Capture the cell that displays the provided text and extract its [x, y] central coordinate. 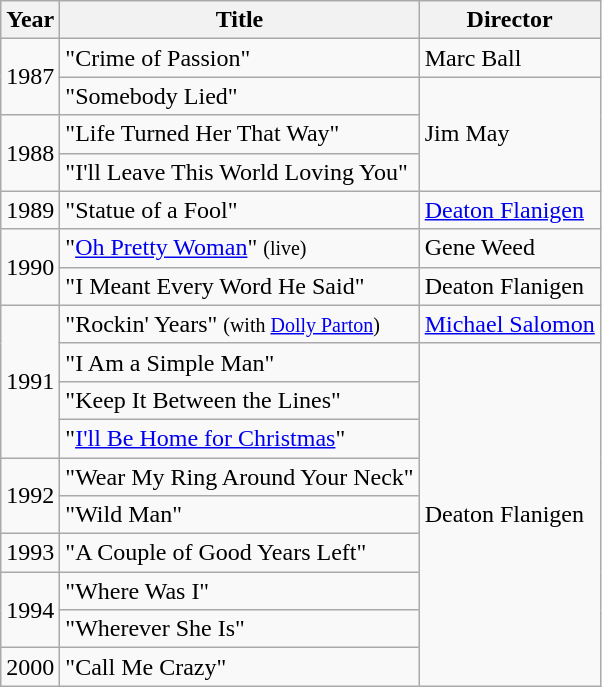
2000 [30, 667]
1993 [30, 553]
"Wild Man" [240, 515]
Title [240, 20]
"I Am a Simple Man" [240, 362]
1992 [30, 496]
Director [510, 20]
1988 [30, 153]
1991 [30, 381]
"A Couple of Good Years Left" [240, 553]
"Somebody Lied" [240, 96]
"Call Me Crazy" [240, 667]
"Wear My Ring Around Your Neck" [240, 477]
1990 [30, 267]
"Life Turned Her That Way" [240, 134]
1987 [30, 77]
"I'll Leave This World Loving You" [240, 172]
"Keep It Between the Lines" [240, 400]
"Statue of a Fool" [240, 210]
1989 [30, 210]
Year [30, 20]
"Crime of Passion" [240, 58]
Michael Salomon [510, 324]
"I Meant Every Word He Said" [240, 286]
"Where Was I" [240, 591]
Gene Weed [510, 248]
"I'll Be Home for Christmas" [240, 438]
Jim May [510, 134]
"Wherever She Is" [240, 629]
"Rockin' Years" (with Dolly Parton) [240, 324]
"Oh Pretty Woman" (live) [240, 248]
1994 [30, 610]
Marc Ball [510, 58]
